Provide the (X, Y) coordinate of the cell's center where the given text is located.  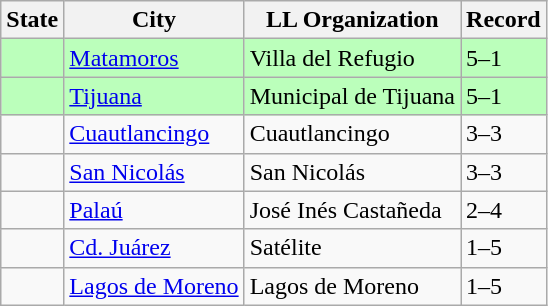
LL Organization (352, 20)
Villa del Refugio (352, 58)
Cd. Juárez (154, 248)
City (154, 20)
Municipal de Tijuana (352, 96)
Palaú (154, 210)
Satélite (352, 248)
Matamoros (154, 58)
State (32, 20)
José Inés Castañeda (352, 210)
Tijuana (154, 96)
Record (504, 20)
2–4 (504, 210)
